Identify which cell holds the provided text, then report its (x, y) central coordinate. 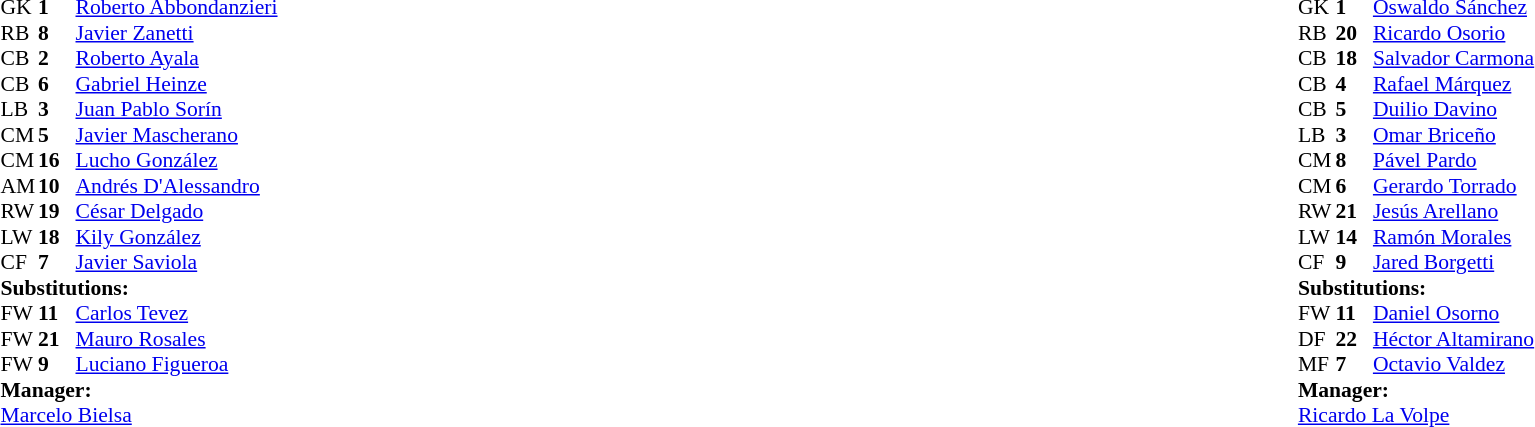
Roberto Ayala (177, 59)
Carlos Tevez (177, 313)
Kily González (177, 237)
19 (57, 211)
Andrés D'Alessandro (177, 186)
Gabriel Heinze (177, 84)
AM (19, 186)
Lucho González (177, 161)
Luciano Figueroa (177, 365)
Javier Saviola (177, 263)
DF (1317, 339)
César Delgado (177, 211)
Manager: (138, 390)
Javier Zanetti (177, 33)
4 (1354, 84)
20 (1354, 33)
Juan Pablo Sorín (177, 109)
Mauro Rosales (177, 339)
14 (1354, 237)
Substitutions: (138, 288)
10 (57, 186)
Javier Mascherano (177, 135)
MF (1317, 365)
22 (1354, 339)
2 (57, 59)
16 (57, 161)
